Capture the cell that displays the provided text and extract its (X, Y) central coordinate. 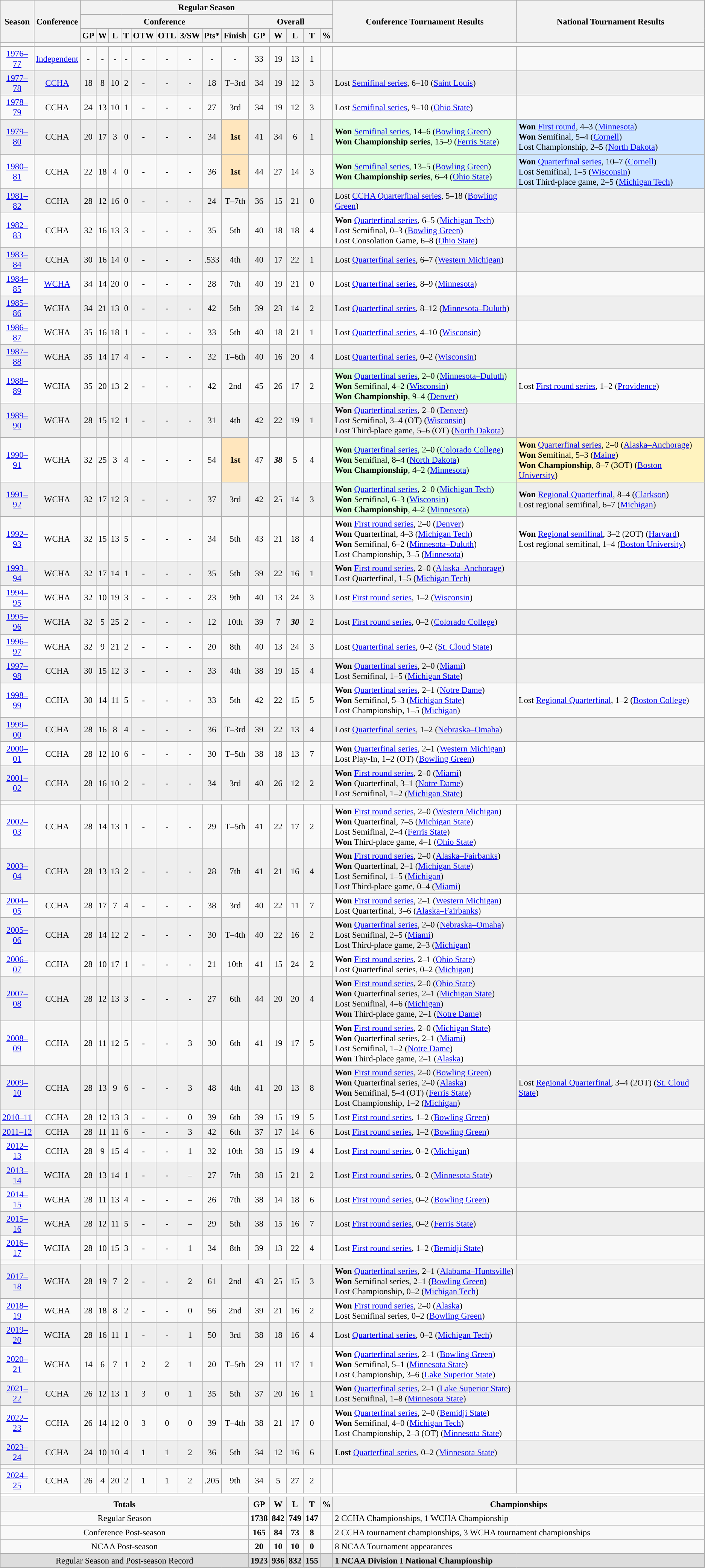
Won First round series, 2–0 (Michigan State)Won Quarterfinal series, 2–1 (Miami)Lost Semifinal, 1–2 (Notre Dame)Won Third-place game, 2–1 (Alaska) (425, 1043)
1989–90 (17, 420)
2014–15 (17, 1199)
T–6th (235, 357)
1992–93 (17, 539)
2017–18 (17, 1281)
2001–02 (17, 783)
2 CCHA Championships, 1 WCHA Championship (519, 1518)
54 (212, 460)
1985–86 (17, 308)
Lost Quarterfinal series, 0–2 (Michigan Tech) (425, 1335)
Lost First round series, 1–2 (Wisconsin) (425, 598)
1984–85 (17, 284)
1983–84 (17, 260)
48 (212, 1088)
Won First round series, 2–0 (Alaska–Fairbanks)Won Quarterfinal, 2–1 (Michigan State)Lost Semifinal, 1–5 (Michigan)Lost Third-place game, 0–4 (Miami) (425, 871)
56 (212, 1310)
Won Quarterfinal series, 2–0 (Colorado College)Won Semifinal, 8–4 (North Dakota)Won Championship, 4–2 (Minnesota) (425, 460)
1986–87 (17, 332)
1991–92 (17, 499)
1997–98 (17, 671)
2000–01 (17, 754)
Won Quarterfinal series, 2–1 (Lake Superior State)Lost Semifinal, 1–8 (Minnesota State) (425, 1394)
1999–00 (17, 730)
OTL (167, 36)
Won Quarterfinal series, 2–1 (Bowling Green)Won Semifinal, 5–1 (Minnesota State)Lost Championship, 3–6 (Lake Superior State) (425, 1365)
2 CCHA tournament championships, 3 WCHA tournament championships (519, 1532)
Season (17, 22)
Lost First round series, 1–2 (Providence) (610, 386)
Lost Quarterfinal series, 6–7 (Western Michigan) (425, 260)
Finish (235, 36)
45 (259, 386)
Lost Regional Quarterfinal, 3–4 (2OT) (St. Cloud State) (610, 1088)
Lost First round series, 0–2 (Ferris State) (425, 1224)
1998–99 (17, 700)
Overall (291, 22)
Lost Semifinal series, 9–10 (Ohio State) (425, 108)
2009–10 (17, 1088)
2003–04 (17, 871)
50 (212, 1335)
Won Quarterfinal series, 2–1 (Western Michigan)Lost Play-In, 1–2 (OT) (Bowling Green) (425, 754)
Won Quarterfinal series, 2–0 (Bemidji State)Won Semifinal, 4–0 (Michigan Tech)Lost Championship, 2–3 (OT) (Minnesota State) (425, 1423)
Won Quarterfinal series, 2–0 (Miami)Lost Semifinal, 1–5 (Michigan State) (425, 671)
1981–82 (17, 201)
1987–88 (17, 357)
165 (259, 1532)
Lost Quarterfinal series, 4–10 (Wisconsin) (425, 332)
Won First round series, 2–1 (Ohio State)Lost Quarterfinal series, 0–2 (Michigan) (425, 964)
Won First round series, 2–0 (Miami)Won Quarterfinal, 3–1 (Notre Dame)Lost Semifinal, 1–2 (Michigan State) (425, 783)
Lost Semifinal series, 6–10 (Saint Louis) (425, 83)
842 (278, 1518)
1988–89 (17, 386)
47 (259, 460)
Regular Season and Post-season Record (125, 1560)
.205 (212, 1481)
2024–25 (17, 1481)
National Tournament Results (610, 22)
73 (295, 1532)
147 (311, 1518)
Won Regional semifinal, 3–2 (2OT) (Harvard)Lost regional semifinal, 1–4 (Boston University) (610, 539)
OTW (143, 36)
1977–78 (17, 83)
Lost First round series, 0–2 (Michigan) (425, 1151)
1994–95 (17, 598)
1996–97 (17, 646)
Independent (57, 59)
1 NCAA Division I National Championship (519, 1560)
2021–22 (17, 1394)
Lost Quarterfinal series, 8–12 (Minnesota–Duluth) (425, 308)
1980–81 (17, 172)
1982–83 (17, 230)
Won Quarterfinal series, 10–7 (Cornell)Lost Semifinal, 1–5 (Wisconsin)Lost Third-place game, 2–5 (Michigan Tech) (610, 172)
1995–96 (17, 622)
Won Quarterfinal series, 2–0 (Denver)Lost Semifinal, 3–4 (OT) (Wisconsin)Lost Third-place game, 5–6 (OT) (North Dakota) (425, 420)
1923 (259, 1560)
2015–16 (17, 1224)
1993–94 (17, 573)
Lost Quarterfinal series, 8–9 (Minnesota) (425, 284)
61 (212, 1281)
84 (278, 1532)
936 (278, 1560)
Lost Quarterfinal series, 0–2 (Wisconsin) (425, 357)
Won Semifinal series, 13–5 (Bowling Green)Won Championship series, 6–4 (Ohio State) (425, 172)
Lost Quarterfinal series, 0–2 (Minnesota State) (425, 1453)
Totals (125, 1504)
749 (295, 1518)
Won First round series, 2–1 (Western Michigan)Lost Quarterfinal, 3–6 (Alaska–Fairbanks) (425, 906)
1976–77 (17, 59)
Won Regional Quarterfinal, 8–4 (Clarkson)Lost regional semifinal, 6–7 (Michigan) (610, 499)
2016–17 (17, 1248)
Lost Quarterfinal series, 0–2 (St. Cloud State) (425, 646)
Won Quarterfinal series, 2–1 (Notre Dame)Won Semifinal, 5–3 (Michigan State)Lost Championship, 1–5 (Michigan) (425, 700)
Conference Post-season (125, 1532)
Lost First round series, 0–2 (Minnesota State) (425, 1175)
Lost Quarterfinal series, 1–2 (Nebraska–Omaha) (425, 730)
832 (295, 1560)
.533 (212, 260)
Won Quarterfinal series, 2–0 (Minnesota–Duluth)Won Semifinal, 4–2 (Wisconsin)Won Championship, 9–4 (Denver) (425, 386)
1979–80 (17, 137)
Won First round series, 2–0 (Alaska)Lost Semifinal series, 0–2 (Bowling Green) (425, 1310)
Won First round, 4–3 (Minnesota)Won Semifinal, 5–4 (Cornell)Lost Championship, 2–5 (North Dakota) (610, 137)
31 (212, 420)
1738 (259, 1518)
1978–79 (17, 108)
2006–07 (17, 964)
8 NCAA Tournament appearances (519, 1547)
Championships (519, 1504)
Pts* (212, 36)
2023–24 (17, 1453)
2012–13 (17, 1151)
2022–23 (17, 1423)
2007–08 (17, 999)
2004–05 (17, 906)
155 (311, 1560)
Won Semifinal series, 14–6 (Bowling Green)Won Championship series, 15–9 (Ferris State) (425, 137)
Won Quarterfinal series, 2–0 (Alaska–Anchorage)Won Semifinal, 5–3 (Maine)Won Championship, 8–7 (3OT) (Boston University) (610, 460)
2008–09 (17, 1043)
Lost First round series, 0–2 (Colorado College) (425, 622)
Won Quarterfinal series, 2–1 (Alabama–Huntsville)Won Semifinal series, 2–1 (Bowling Green)Lost Championship, 0–2 (Michigan Tech) (425, 1281)
Won Quarterfinal series, 2–0 (Michigan Tech)Won Semifinal, 6–3 (Wisconsin)Won Championship, 4–2 (Minnesota) (425, 499)
2020–21 (17, 1365)
2010–11 (17, 1117)
Won First round series, 2–0 (Denver)Won Quarterfinal, 4–3 (Michigan Tech)Won Semifinal, 6–2 (Minnesota–Duluth)Lost Championship, 3–5 (Minnesota) (425, 539)
2013–14 (17, 1175)
Lost CCHA Quarterfinal series, 5–18 (Bowling Green) (425, 201)
T–7th (235, 201)
2018–19 (17, 1310)
Conference Tournament Results (425, 22)
2005–06 (17, 935)
Lost First round series, 0–2 (Bowling Green) (425, 1199)
Lost Regional Quarterfinal, 1–2 (Boston College) (610, 700)
Won First round series, 2–0 (Alaska–Anchorage)Lost Quarterfinal, 1–5 (Michigan Tech) (425, 573)
Lost First round series, 1–2 (Bemidji State) (425, 1248)
1990–91 (17, 460)
2019–20 (17, 1335)
Won Quarterfinal series, 2–0 (Nebraska–Omaha)Lost Semifinal, 2–5 (Miami)Lost Third-place game, 2–3 (Michigan) (425, 935)
Won Quarterfinal series, 6–5 (Michigan Tech)Lost Semifinal, 0–3 (Bowling Green)Lost Consolation Game, 6–8 (Ohio State) (425, 230)
2011–12 (17, 1132)
NCAA Post-season (125, 1547)
2002–03 (17, 827)
3/SW (190, 36)
